Detect which cell encompasses the target text, then output its (x, y) center coordinate. 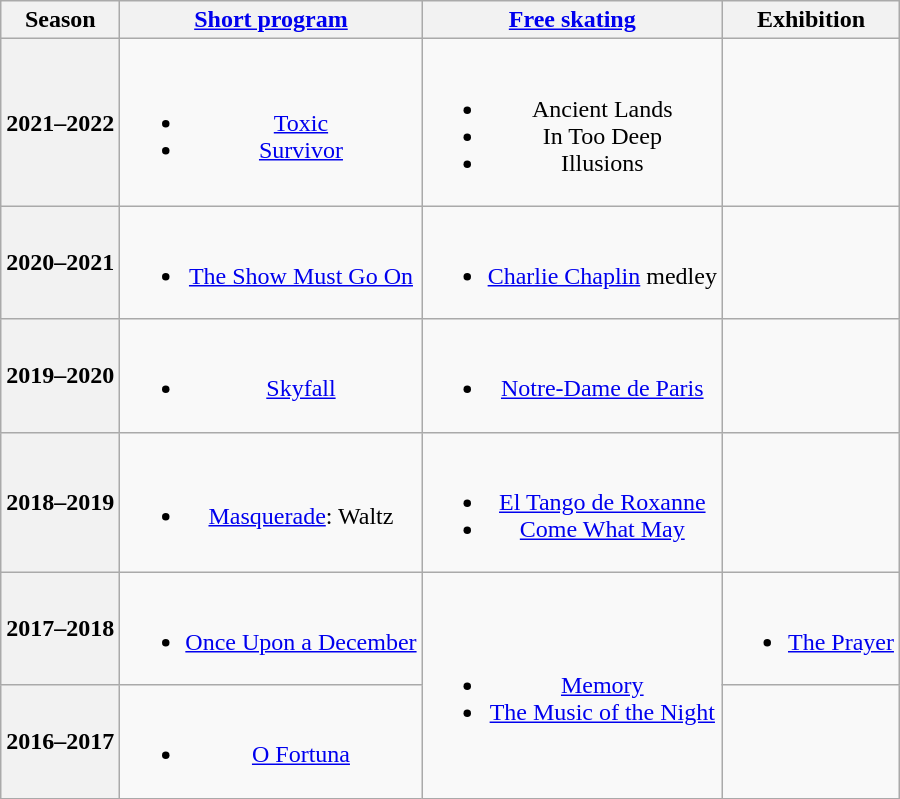
2019–2020 (60, 376)
The Prayer (810, 628)
2018–2019 (60, 502)
Skyfall (271, 376)
Once Upon a December (271, 628)
2020–2021 (60, 262)
2017–2018 (60, 628)
Short program (271, 20)
ToxicSurvivor (271, 122)
Free skating (572, 20)
El Tango de RoxanneCome What May (572, 502)
2021–2022 (60, 122)
Exhibition (810, 20)
Ancient Lands In Too DeepIllusions (572, 122)
Memory The Music of the Night (572, 685)
Notre-Dame de Paris (572, 376)
Season (60, 20)
Masquerade: Waltz (271, 502)
The Show Must Go On (271, 262)
Charlie Chaplin medley (572, 262)
O Fortuna (271, 742)
2016–2017 (60, 742)
